Scan for the cell matching the given text and deliver its (X, Y) coordinate at center. 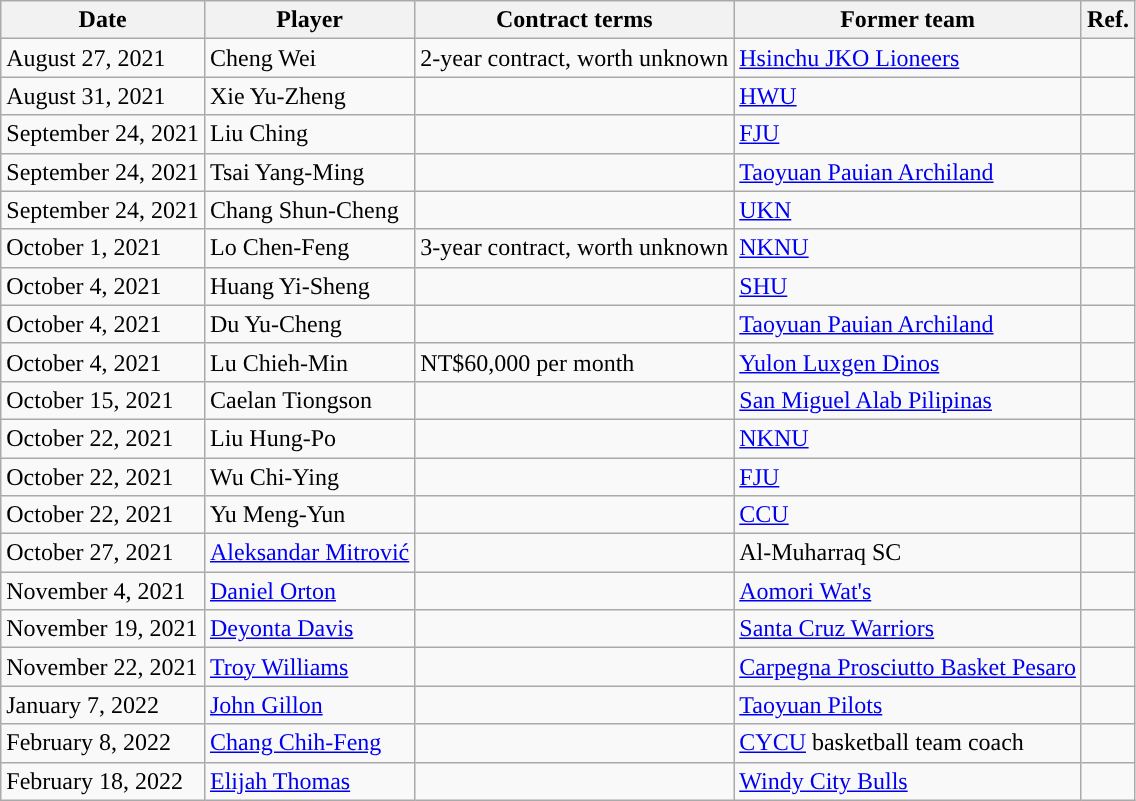
SHU (908, 286)
Carpegna Prosciutto Basket Pesaro (908, 667)
Aomori Wat's (908, 591)
November 22, 2021 (103, 667)
Tsai Yang-Ming (309, 172)
October 1, 2021 (103, 248)
NT$60,000 per month (574, 362)
2-year contract, worth unknown (574, 58)
Santa Cruz Warriors (908, 629)
August 27, 2021 (103, 58)
Elijah Thomas (309, 781)
Ref. (1108, 20)
3-year contract, worth unknown (574, 248)
Lu Chieh-Min (309, 362)
HWU (908, 96)
Chang Chih-Feng (309, 743)
Aleksandar Mitrović (309, 553)
Cheng Wei (309, 58)
February 8, 2022 (103, 743)
Daniel Orton (309, 591)
UKN (908, 210)
San Miguel Alab Pilipinas (908, 400)
February 18, 2022 (103, 781)
Player (309, 20)
Troy Williams (309, 667)
January 7, 2022 (103, 705)
Al-Muharraq SC (908, 553)
Yu Meng-Yun (309, 515)
CCU (908, 515)
Caelan Tiongson (309, 400)
Liu Ching (309, 134)
Xie Yu-Zheng (309, 96)
CYCU basketball team coach (908, 743)
Taoyuan Pilots (908, 705)
Date (103, 20)
Du Yu-Cheng (309, 324)
John Gillon (309, 705)
August 31, 2021 (103, 96)
Lo Chen-Feng (309, 248)
November 4, 2021 (103, 591)
Deyonta Davis (309, 629)
October 15, 2021 (103, 400)
Hsinchu JKO Lioneers (908, 58)
Liu Hung-Po (309, 438)
Windy City Bulls (908, 781)
Former team (908, 20)
Contract terms (574, 20)
Huang Yi-Sheng (309, 286)
Chang Shun-Cheng (309, 210)
October 27, 2021 (103, 553)
Yulon Luxgen Dinos (908, 362)
November 19, 2021 (103, 629)
Wu Chi-Ying (309, 477)
